Search for the cell housing the specified text and yield its (X, Y) center coordinate. 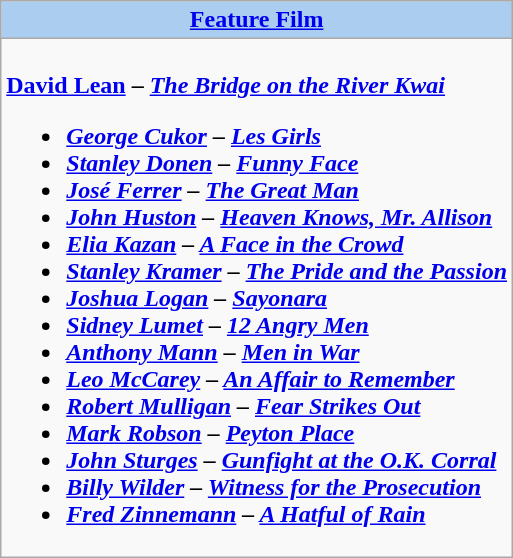
Feature Film (257, 20)
